Detect which cell encompasses the target text, then output its (x, y) center coordinate. 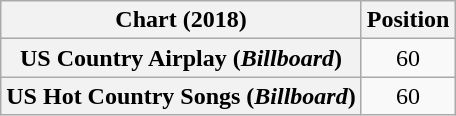
Chart (2018) (181, 20)
US Country Airplay (Billboard) (181, 58)
Position (408, 20)
US Hot Country Songs (Billboard) (181, 96)
